Extract the (x, y) coordinate from the center of the cell holding the provided text.  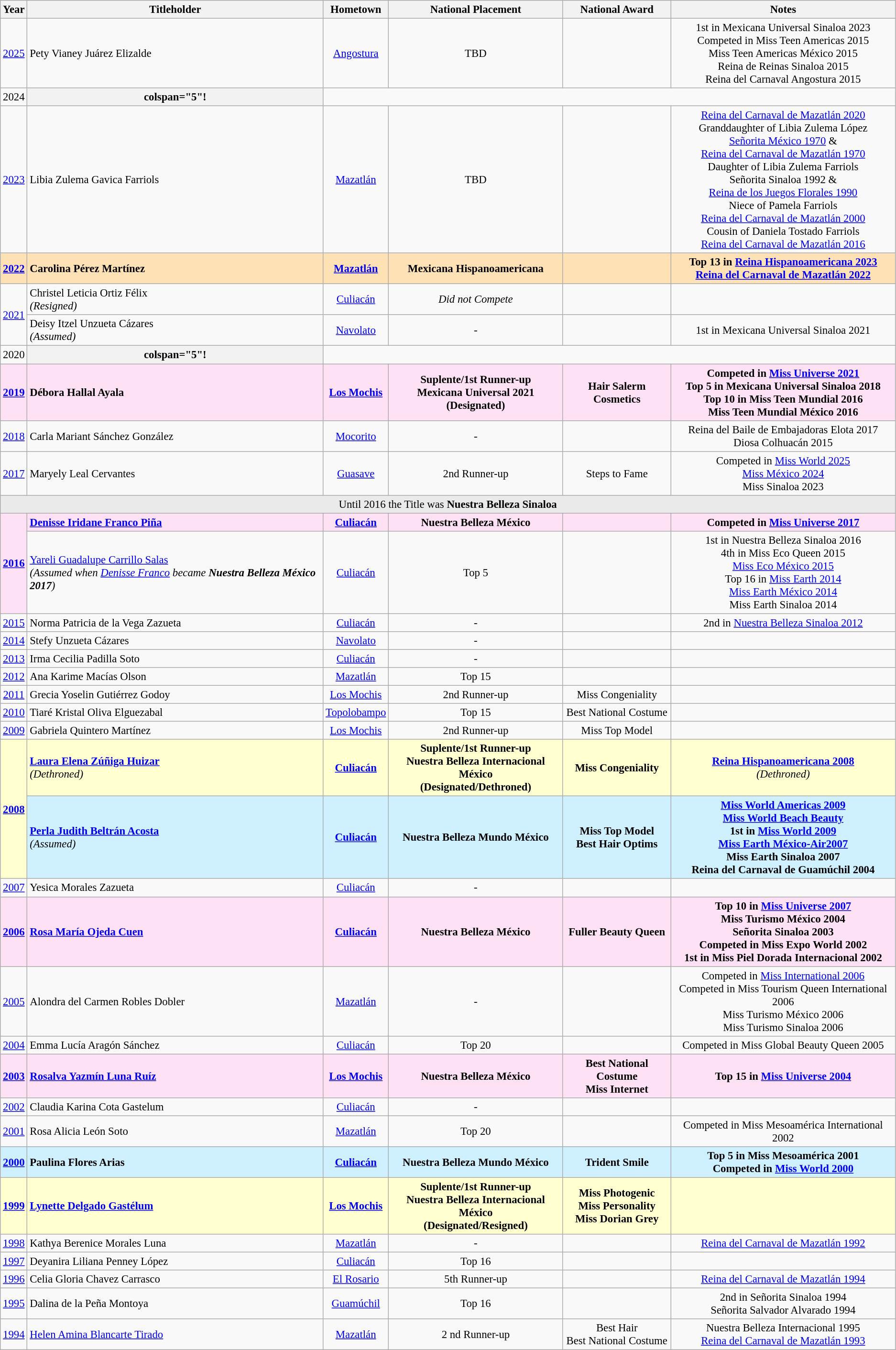
Gabriela Quintero Martínez (175, 731)
1994 (14, 1334)
2024 (14, 97)
2010 (14, 713)
Steps to Fame (617, 473)
Mocorito (356, 436)
1999 (14, 1206)
1995 (14, 1304)
National Placement (476, 10)
2004 (14, 1045)
Hometown (356, 10)
Guasave (356, 473)
Claudia Karina Cota Gastelum (175, 1107)
Kathya Berenice Morales Luna (175, 1243)
Maryely Leal Cervantes (175, 473)
2nd in Señorita Sinaloa 1994Señorita Salvador Alvarado 1994 (783, 1304)
Topolobampo (356, 713)
Miss Top ModelBest Hair Optims (617, 838)
Competed in Miss Universe 2021Top 5 in Mexicana Universal Sinaloa 2018Top 10 in Miss Teen Mundial 2016Miss Teen Mundial México 2016 (783, 392)
Best National Costume (617, 713)
Miss Top Model (617, 731)
2016 (14, 563)
2008 (14, 809)
2019 (14, 392)
2006 (14, 932)
Top 10 in Miss Universe 2007Miss Turismo México 2004Señorita Sinaloa 2003Competed in Miss Expo World 20021st in Miss Piel Dorada Internacional 2002 (783, 932)
Reina del Baile de Embajadoras Elota 2017Diosa Colhuacán 2015 (783, 436)
Fuller Beauty Queen (617, 932)
Suplente/1st Runner-upMexicana Universal 2021(Designated) (476, 392)
Pety Vianey Juárez Elizalde (175, 54)
Yesica Morales Zazueta (175, 888)
2025 (14, 54)
2007 (14, 888)
Year (14, 10)
Reina del Carnaval de Mazatlán 1992 (783, 1243)
Irma Cecilia Padilla Soto (175, 659)
Until 2016 the Title was Nuestra Belleza Sinaloa (448, 504)
Nuestra Belleza Internacional 1995Reina del Carnaval de Mazatlán 1993 (783, 1334)
2012 (14, 677)
Guamúchil (356, 1304)
Mexicana Hispanoamericana (476, 269)
Top 5 in Miss Mesoamérica 2001Competed in Miss World 2000 (783, 1162)
Did not Compete (476, 299)
Lynette Delgado Gastélum (175, 1206)
Christel Leticia Ortiz Félix(Resigned) (175, 299)
1st in Mexicana Universal Sinaloa 2021 (783, 330)
Rosalva Yazmín Luna Ruíz (175, 1076)
Top 5 (476, 573)
Dalina de la Peña Montoya (175, 1304)
2003 (14, 1076)
2013 (14, 659)
2022 (14, 269)
Competed in Miss Global Beauty Queen 2005 (783, 1045)
Suplente/1st Runner-upNuestra Belleza Internacional México(Designated/Dethroned) (476, 768)
Tiaré Kristal Oliva Elguezabal (175, 713)
Helen Amina Blancarte Tirado (175, 1334)
5th Runner-up (476, 1279)
Rosa María Ojeda Cuen (175, 932)
Stefy Unzueta Cázares (175, 641)
Titleholder (175, 10)
Denisse Iridane Franco Piña (175, 522)
Grecia Yoselin Gutiérrez Godoy (175, 695)
2023 (14, 180)
Competed in Miss International 2006Competed in Miss Tourism Queen International 2006Miss Turismo México 2006Miss Turismo Sinaloa 2006 (783, 1001)
2000 (14, 1162)
Celia Gloria Chavez Carrasco (175, 1279)
Emma Lucía Aragón Sánchez (175, 1045)
Laura Elena Zúñiga Huizar(Dethroned) (175, 768)
Deyanira Liliana Penney López (175, 1262)
Débora Hallal Ayala (175, 392)
Best National CostumeMiss Internet (617, 1076)
Top 15 in Miss Universe 2004 (783, 1076)
Carla Mariant Sánchez González (175, 436)
Norma Patricia de la Vega Zazueta (175, 623)
Competed in Miss Universe 2017 (783, 522)
Angostura (356, 54)
2002 (14, 1107)
Paulina Flores Arias (175, 1162)
Best HairBest National Costume (617, 1334)
1998 (14, 1243)
2009 (14, 731)
2nd in Nuestra Belleza Sinaloa 2012 (783, 623)
Ana Karime Macías Olson (175, 677)
Rosa Alicia León Soto (175, 1131)
2001 (14, 1131)
Hair Salerm Cosmetics (617, 392)
2021 (14, 315)
Competed in Miss Mesoamérica International 2002 (783, 1131)
Reina del Carnaval de Mazatlán 1994 (783, 1279)
Miss PhotogenicMiss PersonalityMiss Dorian Grey (617, 1206)
Libia Zulema Gavica Farriols (175, 180)
Reina Hispanoamericana 2008(Dethroned) (783, 768)
Competed in Miss World 2025Miss México 2024Miss Sinaloa 2023 (783, 473)
2011 (14, 695)
2014 (14, 641)
Trident Smile (617, 1162)
Yareli Guadalupe Carrillo Salas(Assumed when Denisse Franco became Nuestra Belleza México 2017) (175, 573)
Deisy Itzel Unzueta Cázares(Assumed) (175, 330)
1997 (14, 1262)
National Award (617, 10)
2005 (14, 1001)
2017 (14, 473)
2015 (14, 623)
Notes (783, 10)
Top 13 in Reina Hispanoamericana 2023Reina del Carnaval de Mazatlán 2022 (783, 269)
1996 (14, 1279)
Suplente/1st Runner-upNuestra Belleza Internacional México(Designated/Resigned) (476, 1206)
Alondra del Carmen Robles Dobler (175, 1001)
Perla Judith Beltrán Acosta(Assumed) (175, 838)
El Rosario (356, 1279)
Carolina Pérez Martínez (175, 269)
2 nd Runner-up (476, 1334)
2018 (14, 436)
2020 (14, 355)
